Return [X, Y] of the center of cell containing provided text 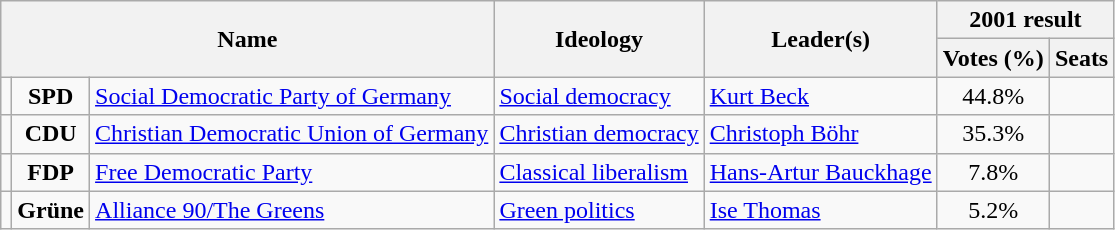
SPD [51, 96]
FDP [51, 172]
Green politics [599, 210]
Votes (%) [993, 58]
Name [248, 39]
Christian democracy [599, 134]
Ideology [599, 39]
7.8% [993, 172]
2001 result [1026, 20]
Free Democratic Party [292, 172]
Classical liberalism [599, 172]
Social democracy [599, 96]
Kurt Beck [820, 96]
Leader(s) [820, 39]
Seats [1081, 58]
44.8% [993, 96]
Hans-Artur Bauckhage [820, 172]
Alliance 90/The Greens [292, 210]
5.2% [993, 210]
Social Democratic Party of Germany [292, 96]
CDU [51, 134]
Christian Democratic Union of Germany [292, 134]
35.3% [993, 134]
Ise Thomas [820, 210]
Grüne [51, 210]
Christoph Böhr [820, 134]
